Locate the cell with the specified text and output its [X, Y] center coordinate. 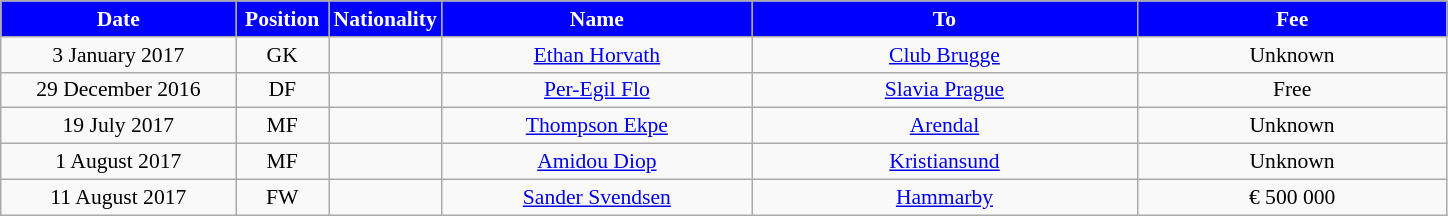
Club Brugge [944, 55]
Position [282, 19]
Sander Svendsen [597, 197]
3 January 2017 [118, 55]
Date [118, 19]
1 August 2017 [118, 162]
Hammarby [944, 197]
Per-Egil Flo [597, 90]
€ 500 000 [1292, 197]
11 August 2017 [118, 197]
Kristiansund [944, 162]
FW [282, 197]
Name [597, 19]
Fee [1292, 19]
DF [282, 90]
Amidou Diop [597, 162]
Ethan Horvath [597, 55]
Thompson Ekpe [597, 126]
Free [1292, 90]
19 July 2017 [118, 126]
29 December 2016 [118, 90]
Arendal [944, 126]
GK [282, 55]
To [944, 19]
Nationality [384, 19]
Slavia Prague [944, 90]
